Search for the cell housing the specified text and yield its (x, y) center coordinate. 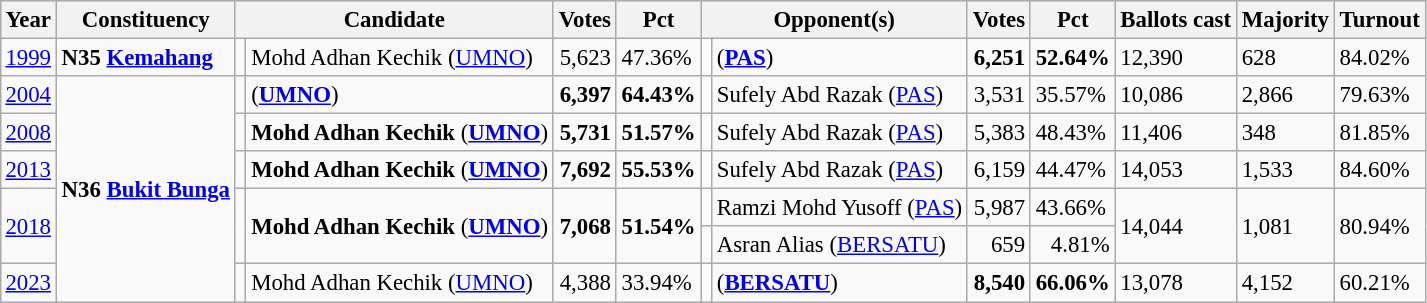
7,068 (584, 226)
2018 (28, 226)
8,540 (998, 283)
79.63% (1380, 95)
64.43% (658, 95)
6,159 (998, 170)
N35 Kemahang (146, 57)
Candidate (394, 20)
1999 (28, 57)
7,692 (584, 170)
Asran Alias (BERSATU) (839, 245)
51.57% (658, 133)
Constituency (146, 20)
N36 Bukit Bunga (146, 189)
5,987 (998, 208)
10,086 (1176, 95)
6,397 (584, 95)
1,081 (1285, 226)
Opponent(s) (834, 20)
Majority (1285, 20)
14,053 (1176, 170)
5,623 (584, 57)
5,383 (998, 133)
2,866 (1285, 95)
2023 (28, 283)
4,388 (584, 283)
Ballots cast (1176, 20)
84.02% (1380, 57)
(BERSATU) (839, 283)
1,533 (1285, 170)
4,152 (1285, 283)
12,390 (1176, 57)
659 (998, 245)
35.57% (1072, 95)
2013 (28, 170)
Turnout (1380, 20)
44.47% (1072, 170)
60.21% (1380, 283)
43.66% (1072, 208)
55.53% (658, 170)
2008 (28, 133)
80.94% (1380, 226)
81.85% (1380, 133)
4.81% (1072, 245)
(PAS) (839, 57)
3,531 (998, 95)
48.43% (1072, 133)
Ramzi Mohd Yusoff (PAS) (839, 208)
14,044 (1176, 226)
11,406 (1176, 133)
2004 (28, 95)
628 (1285, 57)
51.54% (658, 226)
6,251 (998, 57)
13,078 (1176, 283)
348 (1285, 133)
47.36% (658, 57)
66.06% (1072, 283)
52.64% (1072, 57)
Year (28, 20)
(UMNO) (400, 95)
84.60% (1380, 170)
33.94% (658, 283)
5,731 (584, 133)
